Return [x, y] of the center of cell containing provided text 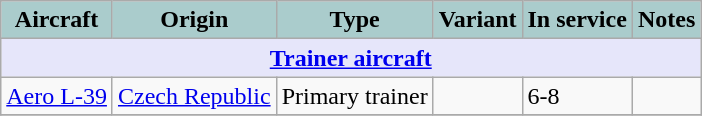
In service [577, 20]
Czech Republic [194, 96]
Notes [666, 20]
Aero L-39 [57, 96]
Primary trainer [354, 96]
Origin [194, 20]
6-8 [577, 96]
Variant [478, 20]
Aircraft [57, 20]
Type [354, 20]
Trainer aircraft [351, 58]
